For the text-containing cell, return its midpoint in [x, y] coordinate format. 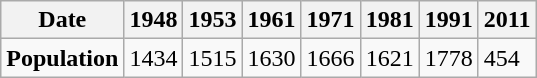
1961 [272, 20]
1971 [330, 20]
1948 [154, 20]
454 [507, 58]
1434 [154, 58]
1953 [212, 20]
1666 [330, 58]
1981 [390, 20]
Date [62, 20]
1630 [272, 58]
1621 [390, 58]
2011 [507, 20]
1991 [448, 20]
Population [62, 58]
1515 [212, 58]
1778 [448, 58]
